Output the [X, Y] coordinate of the center of the cell containing the given text.  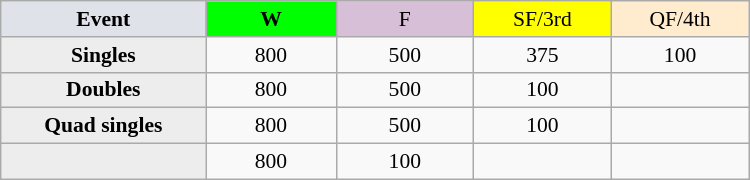
Event [104, 19]
Quad singles [104, 126]
SF/3rd [543, 19]
W [271, 19]
Singles [104, 55]
Doubles [104, 90]
F [405, 19]
QF/4th [680, 19]
375 [543, 55]
